Extract the [X, Y] coordinate from the center of the cell holding the provided text.  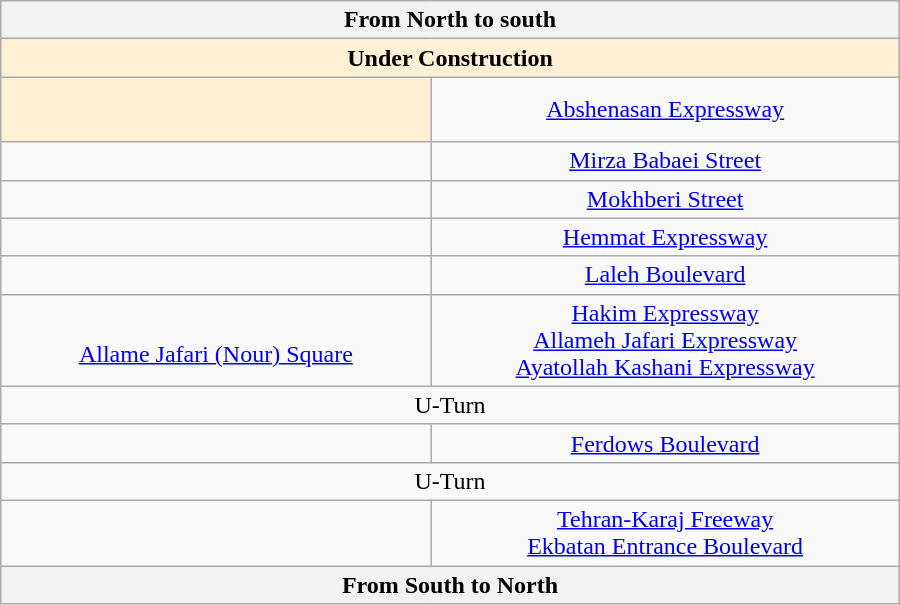
From South to North [450, 585]
Allame Jafari (Nour) Square [216, 340]
Tehran-Karaj Freeway Ekbatan Entrance Boulevard [665, 532]
Hakim Expressway Allameh Jafari Expressway Ayatollah Kashani Expressway [665, 340]
Mokhberi Street [665, 199]
Mirza Babaei Street [665, 161]
From North to south [450, 20]
Abshenasan Expressway [665, 110]
Under Construction [450, 58]
Ferdows Boulevard [665, 443]
Hemmat Expressway [665, 237]
Laleh Boulevard [665, 275]
